Output the (X, Y) coordinate of the center of the cell containing the given text.  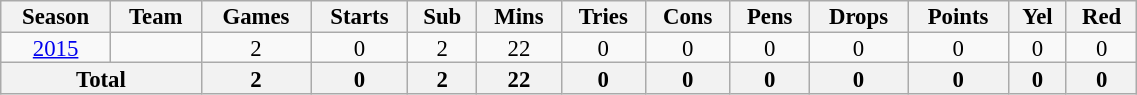
Sub (442, 16)
Mins (520, 16)
Total (101, 78)
Yel (1037, 16)
Drops (858, 16)
Team (156, 16)
Tries (603, 16)
Red (1101, 16)
Season (56, 16)
Cons (688, 16)
Games (256, 16)
Starts (360, 16)
2015 (56, 48)
Pens (770, 16)
Points (958, 16)
